For the text-containing cell, return its midpoint in (X, Y) coordinate format. 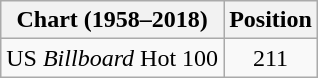
Position (271, 20)
211 (271, 58)
Chart (1958–2018) (112, 20)
US Billboard Hot 100 (112, 58)
